Determine the (x, y) coordinate at the center of the cell enclosing the given text.  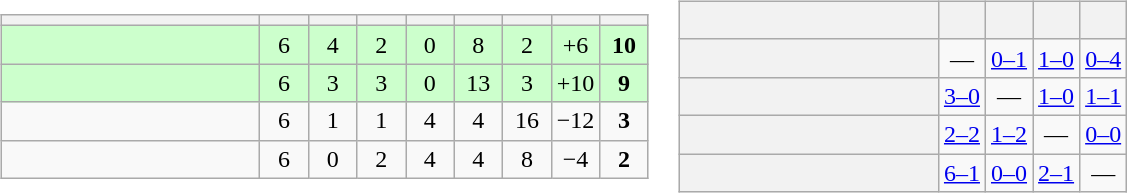
+10 (576, 83)
0–1 (1008, 58)
2–1 (1056, 173)
3–0 (962, 96)
10 (624, 45)
6–1 (962, 173)
+6 (576, 45)
−12 (576, 121)
2–2 (962, 134)
13 (478, 83)
9 (624, 83)
0–4 (1104, 58)
16 (528, 121)
−4 (576, 159)
1–1 (1104, 96)
1–2 (1008, 134)
